Pinpoint the cell where the given text exists, returning its (x, y) midpoint coordinate. 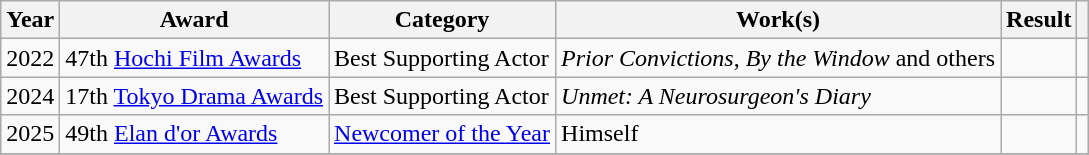
Award (194, 20)
Newcomer of the Year (442, 134)
Category (442, 20)
2022 (30, 58)
Himself (778, 134)
Result (1039, 20)
47th Hochi Film Awards (194, 58)
2025 (30, 134)
Year (30, 20)
Work(s) (778, 20)
17th Tokyo Drama Awards (194, 96)
Unmet: A Neurosurgeon's Diary (778, 96)
2024 (30, 96)
49th Elan d'or Awards (194, 134)
Prior Convictions, By the Window and others (778, 58)
